For the text-containing cell, return its midpoint in [X, Y] coordinate format. 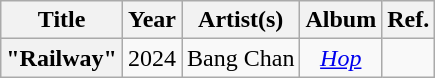
Artist(s) [241, 20]
Hop [341, 58]
Bang Chan [241, 58]
Title [62, 20]
"Railway" [62, 58]
Album [341, 20]
2024 [152, 58]
Year [152, 20]
Ref. [408, 20]
